Capture the cell that displays the provided text and extract its (X, Y) central coordinate. 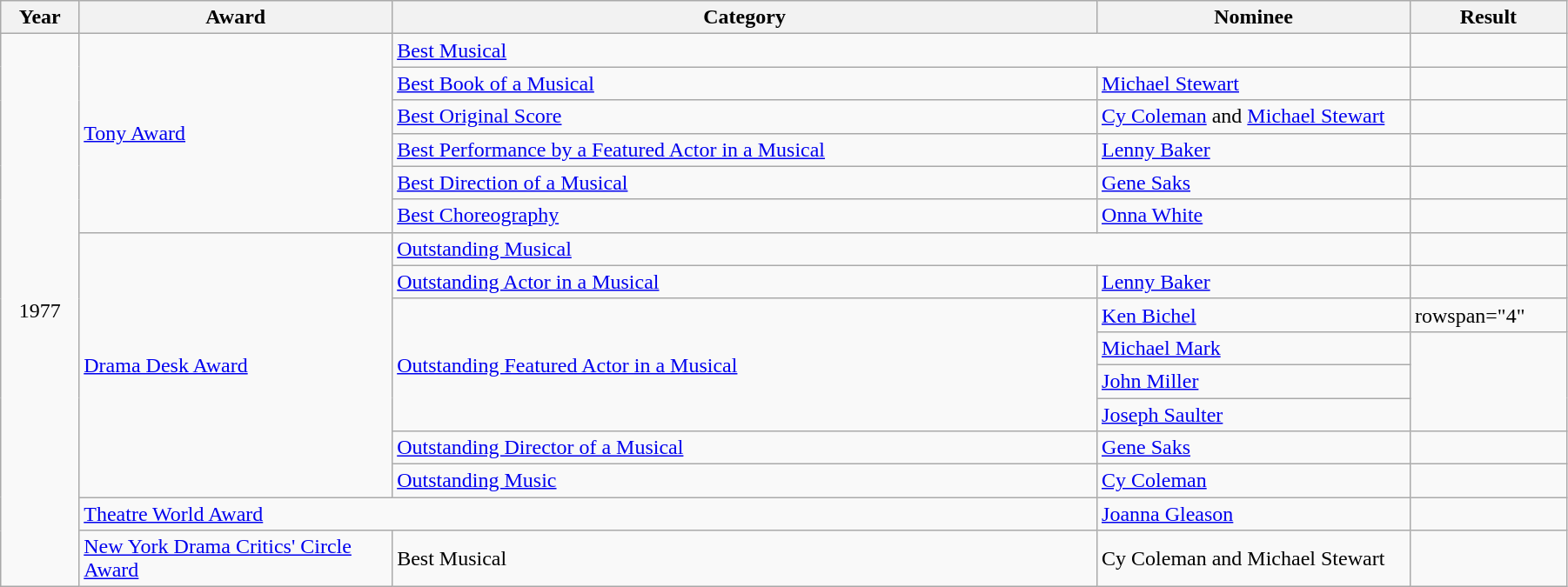
Michael Mark (1254, 348)
Outstanding Featured Actor in a Musical (745, 364)
Year (40, 17)
Drama Desk Award (236, 364)
Joanna Gleason (1254, 514)
Outstanding Music (745, 481)
Best Original Score (745, 117)
Outstanding Musical (901, 249)
New York Drama Critics' Circle Award (236, 558)
rowspan="4" (1488, 315)
Joseph Saulter (1254, 415)
Award (236, 17)
Best Direction of a Musical (745, 183)
Cy Coleman (1254, 481)
1977 (40, 310)
Theatre World Award (588, 514)
Best Choreography (745, 216)
Outstanding Director of a Musical (745, 448)
Onna White (1254, 216)
Michael Stewart (1254, 83)
Best Performance by a Featured Actor in a Musical (745, 150)
Outstanding Actor in a Musical (745, 282)
Category (745, 17)
Result (1488, 17)
Best Book of a Musical (745, 83)
Tony Award (236, 133)
Ken Bichel (1254, 315)
Nominee (1254, 17)
John Miller (1254, 381)
